Determine the (X, Y) coordinate at the center of the cell enclosing the given text.  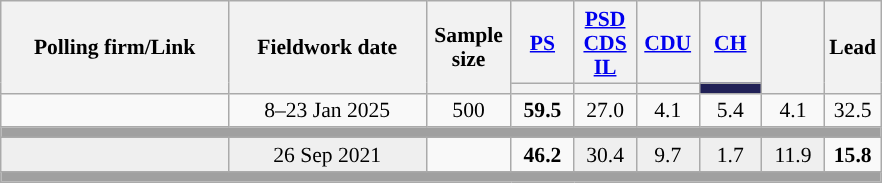
27.0 (606, 110)
26 Sep 2021 (327, 155)
CH (730, 42)
Sample size (468, 47)
15.8 (852, 155)
Polling firm/Link (115, 47)
PSDCDSIL (606, 42)
1.7 (730, 155)
30.4 (606, 155)
5.4 (730, 110)
32.5 (852, 110)
8–23 Jan 2025 (327, 110)
59.5 (542, 110)
Lead (852, 47)
PS (542, 42)
9.7 (668, 155)
500 (468, 110)
Fieldwork date (327, 47)
CDU (668, 42)
11.9 (794, 155)
46.2 (542, 155)
